Capture the cell that displays the provided text and extract its (X, Y) central coordinate. 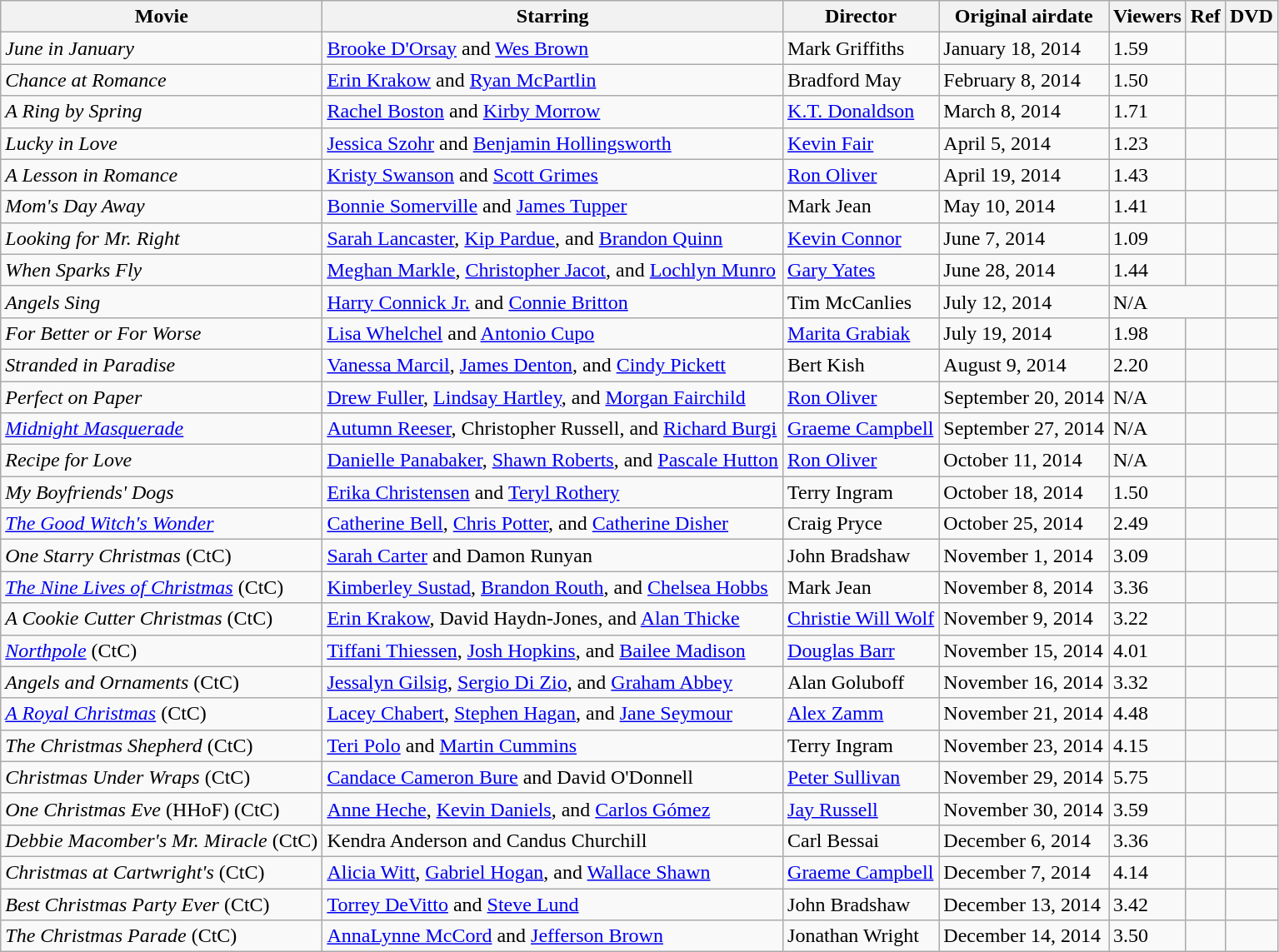
1.41 (1147, 207)
December 13, 2014 (1024, 904)
January 18, 2014 (1024, 48)
Rachel Boston and Kirby Morrow (553, 112)
Douglas Barr (862, 650)
3.32 (1147, 682)
Starring (553, 17)
Looking for Mr. Right (162, 238)
Best Christmas Party Ever (CtC) (162, 904)
April 19, 2014 (1024, 175)
September 20, 2014 (1024, 397)
A Cookie Cutter Christmas (CtC) (162, 619)
Marita Grabiak (862, 333)
Movie (162, 17)
Jessica Szohr and Benjamin Hollingsworth (553, 143)
Tiffani Thiessen, Josh Hopkins, and Bailee Madison (553, 650)
November 1, 2014 (1024, 556)
June 7, 2014 (1024, 238)
Brooke D'Orsay and Wes Brown (553, 48)
July 19, 2014 (1024, 333)
A Lesson in Romance (162, 175)
Tim McCanlies (862, 302)
1.09 (1147, 238)
A Ring by Spring (162, 112)
November 29, 2014 (1024, 777)
For Better or For Worse (162, 333)
Sarah Carter and Damon Runyan (553, 556)
Christie Will Wolf (862, 619)
Alan Goluboff (862, 682)
Danielle Panabaker, Shawn Roberts, and Pascale Hutton (553, 461)
April 5, 2014 (1024, 143)
1.98 (1147, 333)
4.48 (1147, 714)
February 8, 2014 (1024, 80)
November 16, 2014 (1024, 682)
5.75 (1147, 777)
Teri Polo and Martin Cummins (553, 745)
2.49 (1147, 524)
Kevin Fair (862, 143)
Lacey Chabert, Stephen Hagan, and Jane Seymour (553, 714)
The Christmas Shepherd (CtC) (162, 745)
September 27, 2014 (1024, 429)
Christmas Under Wraps (CtC) (162, 777)
Autumn Reeser, Christopher Russell, and Richard Burgi (553, 429)
Northpole (CtC) (162, 650)
November 15, 2014 (1024, 650)
One Christmas Eve (HHoF) (CtC) (162, 809)
Angels Sing (162, 302)
Alicia Witt, Gabriel Hogan, and Wallace Shawn (553, 872)
Original airdate (1024, 17)
Mom's Day Away (162, 207)
Jay Russell (862, 809)
4.15 (1147, 745)
Erika Christensen and Teryl Rothery (553, 492)
Debbie Macomber's Mr. Miracle (CtC) (162, 840)
November 8, 2014 (1024, 587)
3.42 (1147, 904)
Bonnie Somerville and James Tupper (553, 207)
Jonathan Wright (862, 936)
May 10, 2014 (1024, 207)
Vanessa Marcil, James Denton, and Cindy Pickett (553, 365)
Perfect on Paper (162, 397)
Bradford May (862, 80)
3.59 (1147, 809)
December 6, 2014 (1024, 840)
1.71 (1147, 112)
K.T. Donaldson (862, 112)
Director (862, 17)
One Starry Christmas (CtC) (162, 556)
November 23, 2014 (1024, 745)
3.09 (1147, 556)
4.14 (1147, 872)
November 9, 2014 (1024, 619)
Carl Bessai (862, 840)
Craig Pryce (862, 524)
Stranded in Paradise (162, 365)
June 28, 2014 (1024, 270)
The Good Witch's Wonder (162, 524)
1.43 (1147, 175)
Sarah Lancaster, Kip Pardue, and Brandon Quinn (553, 238)
August 9, 2014 (1024, 365)
3.50 (1147, 936)
Recipe for Love (162, 461)
Jessalyn Gilsig, Sergio Di Zio, and Graham Abbey (553, 682)
July 12, 2014 (1024, 302)
DVD (1252, 17)
Erin Krakow and Ryan McPartlin (553, 80)
3.22 (1147, 619)
My Boyfriends' Dogs (162, 492)
March 8, 2014 (1024, 112)
Chance at Romance (162, 80)
The Christmas Parade (CtC) (162, 936)
Midnight Masquerade (162, 429)
October 18, 2014 (1024, 492)
Lucky in Love (162, 143)
June in January (162, 48)
November 21, 2014 (1024, 714)
Angels and Ornaments (CtC) (162, 682)
December 7, 2014 (1024, 872)
Viewers (1147, 17)
Bert Kish (862, 365)
Kevin Connor (862, 238)
October 25, 2014 (1024, 524)
Kendra Anderson and Candus Churchill (553, 840)
November 30, 2014 (1024, 809)
Drew Fuller, Lindsay Hartley, and Morgan Fairchild (553, 397)
Kristy Swanson and Scott Grimes (553, 175)
Lisa Whelchel and Antonio Cupo (553, 333)
4.01 (1147, 650)
Mark Griffiths (862, 48)
1.23 (1147, 143)
2.20 (1147, 365)
October 11, 2014 (1024, 461)
Gary Yates (862, 270)
December 14, 2014 (1024, 936)
Catherine Bell, Chris Potter, and Catherine Disher (553, 524)
Candace Cameron Bure and David O'Donnell (553, 777)
AnnaLynne McCord and Jefferson Brown (553, 936)
Christmas at Cartwright's (CtC) (162, 872)
1.44 (1147, 270)
Peter Sullivan (862, 777)
Torrey DeVitto and Steve Lund (553, 904)
1.59 (1147, 48)
Anne Heche, Kevin Daniels, and Carlos Gómez (553, 809)
Erin Krakow, David Haydn-Jones, and Alan Thicke (553, 619)
Harry Connick Jr. and Connie Britton (553, 302)
Alex Zamm (862, 714)
When Sparks Fly (162, 270)
A Royal Christmas (CtC) (162, 714)
The Nine Lives of Christmas (CtC) (162, 587)
Ref (1205, 17)
Kimberley Sustad, Brandon Routh, and Chelsea Hobbs (553, 587)
Meghan Markle, Christopher Jacot, and Lochlyn Munro (553, 270)
